Identify which cell holds the provided text, then report its [X, Y] central coordinate. 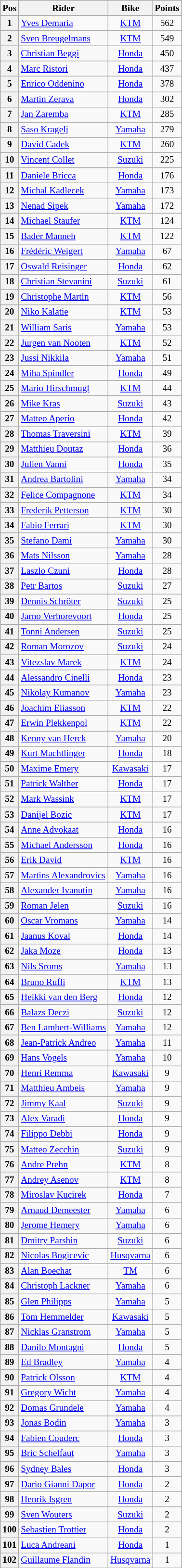
Gregory Wicht [64, 1393]
Laszlo Czuni [64, 571]
279 [167, 130]
Hans Vogels [64, 1058]
47 [10, 723]
Roman Jelen [64, 906]
Stefano Dami [64, 541]
19 [10, 297]
Jan Zaremba [64, 114]
96 [10, 1469]
Anne Advokaat [64, 830]
Pos [10, 8]
Matthieu Ambeis [64, 1088]
Jarno Verhorevoort [64, 617]
Bike [130, 8]
122 [167, 236]
Oswald Reisinger [64, 266]
Enrico Oddenino [64, 84]
59 [10, 906]
Nils Sroms [64, 967]
Sven Wouters [64, 1515]
378 [167, 84]
Henri Remma [64, 1073]
Erwin Plekkenpol [64, 723]
Fabio Ferrari [64, 525]
Michal Kadlecek [64, 190]
66 [10, 1012]
Fabien Couderc [64, 1439]
Matthieu Doutaz [64, 449]
Michael Andersson [64, 845]
Sebastien Trottier [64, 1530]
437 [167, 69]
Oscar Vromans [64, 921]
Henrik Isgren [64, 1499]
Bric Schelfaut [64, 1454]
Martins Alexandrovics [64, 875]
Guillaume Flandin [64, 1560]
Frederik Petterson [64, 510]
Jurgen van Nooten [64, 343]
71 [10, 1088]
Danilo Montagni [64, 1347]
50 [10, 769]
21 [10, 328]
76 [10, 1164]
Dario Gianni Dapor [64, 1484]
80 [10, 1226]
562 [167, 23]
Andrey Asenov [64, 1180]
Christoph Lackner [64, 1286]
Jussi Nikkila [64, 358]
Nenad Sipek [64, 206]
Mike Kras [64, 404]
32 [10, 495]
TM [130, 1271]
Andre Prehn [64, 1164]
Mark Wassink [64, 799]
97 [10, 1484]
55 [10, 845]
Jonas Bodin [64, 1423]
73 [10, 1119]
78 [10, 1195]
Andrea Bartolini [64, 480]
Miroslav Kucirek [64, 1195]
Frédéric Weigert [64, 252]
173 [167, 190]
79 [10, 1210]
Bader Manneh [64, 236]
Erik David [64, 860]
Jean-Patrick Andreo [64, 1043]
Jaka Moze [64, 951]
Dmitry Parshin [64, 1240]
260 [167, 145]
33 [10, 510]
84 [10, 1286]
Ed Bradley [64, 1363]
549 [167, 38]
69 [10, 1058]
Tom Hemmelder [64, 1317]
Heikki van den Berg [64, 997]
101 [10, 1545]
Alan Boechat [64, 1271]
65 [10, 997]
Kenny van Herck [64, 738]
26 [10, 404]
Alexander Ivanutin [64, 891]
77 [10, 1180]
46 [10, 708]
Tonni Andersen [64, 632]
Saso Kragelj [64, 130]
29 [10, 449]
31 [10, 480]
92 [10, 1408]
Roman Morozov [64, 647]
102 [10, 1560]
176 [167, 176]
72 [10, 1104]
90 [10, 1378]
Christian Stevanini [64, 282]
98 [10, 1499]
99 [10, 1515]
54 [10, 830]
Jaanus Koval [64, 936]
15 [10, 236]
Niko Kalatie [64, 312]
302 [167, 99]
Alex Varadi [64, 1119]
285 [167, 114]
88 [10, 1347]
100 [10, 1530]
David Cadek [64, 145]
38 [10, 586]
Matteo Aperio [64, 419]
94 [10, 1439]
Matteo Zecchin [64, 1150]
70 [10, 1073]
Filippo Debbi [64, 1134]
57 [10, 875]
Miha Spindler [64, 373]
95 [10, 1454]
91 [10, 1393]
37 [10, 571]
Jerome Hemery [64, 1226]
Maxime Emery [64, 769]
Sydney Bales [64, 1469]
Vincent Collet [64, 160]
85 [10, 1302]
Arnaud Demeester [64, 1210]
Jimmy Kaal [64, 1104]
48 [10, 738]
Balazs Deczi [64, 1012]
Vitezslav Marek [64, 662]
225 [167, 160]
83 [10, 1271]
William Saris [64, 328]
Christian Beggi [64, 53]
Sven Breugelmans [64, 38]
60 [10, 921]
Nicklas Granstrom [64, 1332]
86 [10, 1317]
Mario Hirschmugl [64, 389]
Thomas Traversini [64, 434]
Points [167, 8]
63 [10, 967]
Christophe Martin [64, 297]
Michael Staufer [64, 221]
Julien Vanni [64, 465]
41 [10, 632]
Petr Bartos [64, 586]
Dennis Schröter [64, 602]
45 [10, 693]
Nikolay Kumanov [64, 693]
124 [167, 221]
74 [10, 1134]
82 [10, 1256]
Yves Demaria [64, 23]
64 [10, 982]
Luca Andreani [64, 1545]
Danijel Bozic [64, 815]
Kurt Machtlinger [64, 754]
68 [10, 1043]
Mats Nilsson [64, 556]
40 [10, 617]
87 [10, 1332]
Domas Grundele [64, 1408]
Joachim Eliasson [64, 708]
Martin Zerava [64, 99]
93 [10, 1423]
Alessandro Cinelli [64, 678]
Glen Philipps [64, 1302]
Felice Compagnone [64, 495]
Ben Lambert-Williams [64, 1027]
Nicolas Bogicevic [64, 1256]
Daniele Bricca [64, 176]
Patrick Walther [64, 784]
81 [10, 1240]
450 [167, 53]
89 [10, 1363]
58 [10, 891]
Marc Ristori [64, 69]
Patrick Olsson [64, 1378]
172 [167, 206]
Bruno Rufli [64, 982]
Rider [64, 8]
75 [10, 1150]
